Locate the cell with the specified text and output its [x, y] center coordinate. 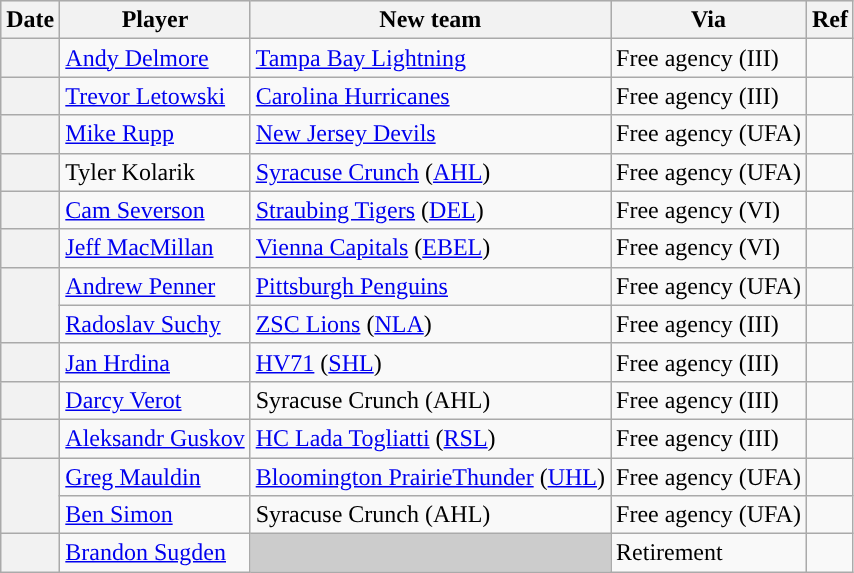
Pittsburgh Penguins [430, 286]
Aleksandr Guskov [155, 438]
HV71 (SHL) [430, 362]
Date [30, 20]
New Jersey Devils [430, 134]
Bloomington PrairieThunder (UHL) [430, 477]
Darcy Verot [155, 400]
Andrew Penner [155, 286]
Trevor Letowski [155, 96]
Greg Mauldin [155, 477]
Tampa Bay Lightning [430, 58]
Ref [830, 20]
Radoslav Suchy [155, 324]
Mike Rupp [155, 134]
Jan Hrdina [155, 362]
Straubing Tigers (DEL) [430, 210]
Retirement [709, 553]
Jeff MacMillan [155, 248]
Ben Simon [155, 515]
Brandon Sugden [155, 553]
Carolina Hurricanes [430, 96]
New team [430, 20]
Via [709, 20]
ZSC Lions (NLA) [430, 324]
Cam Severson [155, 210]
Tyler Kolarik [155, 172]
Andy Delmore [155, 58]
Player [155, 20]
HC Lada Togliatti (RSL) [430, 438]
Vienna Capitals (EBEL) [430, 248]
